Find where the given text appears and provide that cell's center as [X, Y] coordinate. 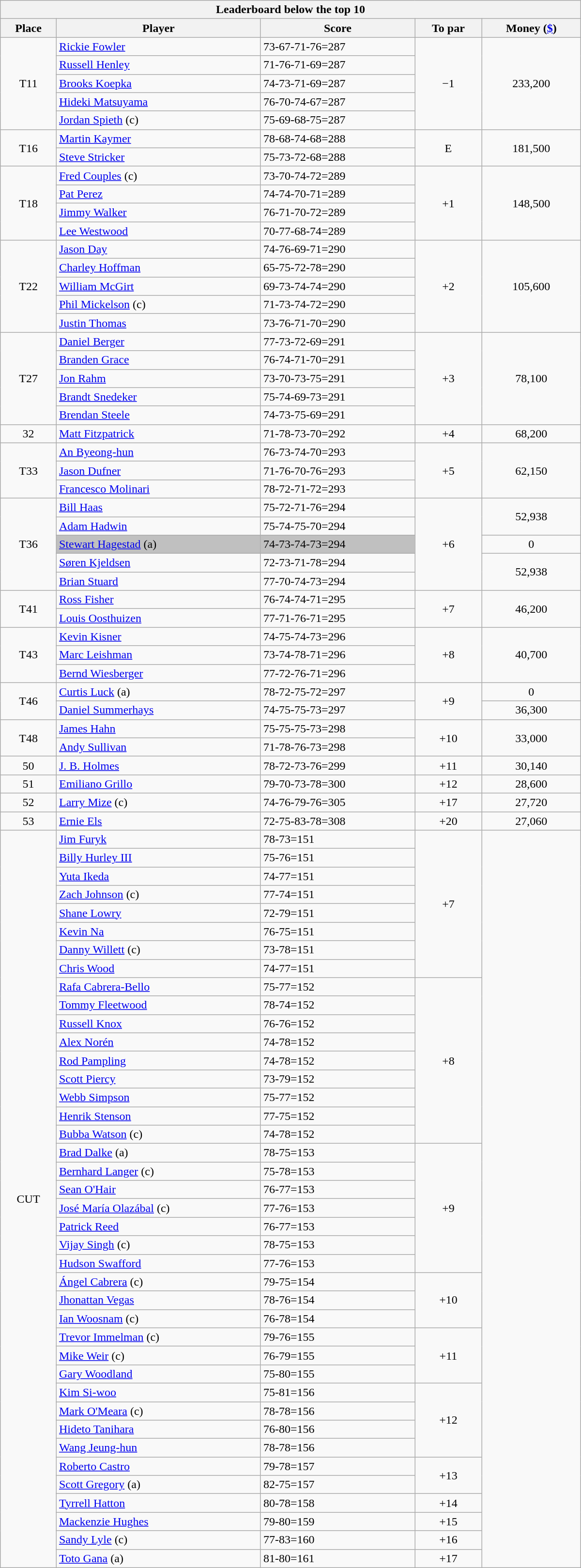
75-81=156 [337, 1392]
T22 [29, 286]
32 [29, 434]
T11 [29, 83]
T48 [29, 738]
73-67-71-76=287 [337, 47]
74-73-75-69=291 [337, 415]
Andy Sullivan [158, 747]
Webb Simpson [158, 1097]
75-74-69-73=291 [337, 397]
79-70-73-78=300 [337, 784]
+5 [448, 470]
53 [29, 821]
Justin Thomas [158, 323]
Russell Henley [158, 65]
−1 [448, 83]
75-80=155 [337, 1374]
Roberto Castro [158, 1466]
Henrik Stenson [158, 1116]
+4 [448, 434]
74-75-75-73=297 [337, 710]
Pat Perez [158, 194]
Mike Weir (c) [158, 1355]
71-78-73-70=292 [337, 434]
Francesco Molinari [158, 489]
76-78=154 [337, 1319]
T43 [29, 655]
Player [158, 28]
Lee Westwood [158, 231]
+16 [448, 1540]
79-78=157 [337, 1466]
Wang Jeung-hun [158, 1448]
Shane Lowry [158, 913]
T36 [29, 544]
Hideto Tanihara [158, 1429]
Sean O'Hair [158, 1190]
74-76-69-71=290 [337, 249]
Søren Kjeldsen [158, 563]
+3 [448, 378]
81-80=161 [337, 1558]
Jhonattan Vegas [158, 1300]
Louis Oosthuizen [158, 618]
+14 [448, 1503]
78-74=152 [337, 1005]
62,150 [531, 470]
Bubba Watson (c) [158, 1134]
76-70-74-67=287 [337, 102]
78-72-71-72=293 [337, 489]
Curtis Luck (a) [158, 692]
Vijay Singh (c) [158, 1245]
79-75=154 [337, 1282]
Scott Gregory (a) [158, 1485]
Trevor Immelman (c) [158, 1337]
Mackenzie Hughes [158, 1521]
Place [29, 28]
82-75=157 [337, 1485]
78-76=154 [337, 1300]
71-78-76-73=298 [337, 747]
Daniel Summerhays [158, 710]
27,060 [531, 821]
Billy Hurley III [158, 858]
Leaderboard below the top 10 [290, 10]
52 [29, 802]
28,600 [531, 784]
Phil Mickelson (c) [158, 305]
Martin Kaymer [158, 139]
Brendan Steele [158, 415]
76-76=152 [337, 1024]
50 [29, 765]
+6 [448, 544]
James Hahn [158, 729]
72-73-71-78=294 [337, 563]
Jon Rahm [158, 378]
Jason Dufner [158, 470]
Branden Grace [158, 360]
Ángel Cabrera (c) [158, 1282]
78,100 [531, 378]
Money ($) [531, 28]
33,000 [531, 738]
CUT [29, 1199]
T27 [29, 378]
Chris Wood [158, 968]
73-70-74-72=289 [337, 175]
Rickie Fowler [158, 47]
72-75-83-78=308 [337, 821]
Rod Pampling [158, 1060]
76-73-74-70=293 [337, 452]
76-74-74-71=295 [337, 600]
75-75-75-73=298 [337, 729]
79-76=155 [337, 1337]
To par [448, 28]
75-73-72-68=288 [337, 157]
Score [337, 28]
105,600 [531, 286]
+15 [448, 1521]
Charley Hoffman [158, 268]
76-71-70-72=289 [337, 212]
Emiliano Grillo [158, 784]
75-72-71-76=294 [337, 507]
Toto Gana (a) [158, 1558]
Alex Norén [158, 1042]
69-73-74-74=290 [337, 286]
Sandy Lyle (c) [158, 1540]
+20 [448, 821]
46,200 [531, 609]
Danny Willett (c) [158, 950]
76-80=156 [337, 1429]
+13 [448, 1475]
233,200 [531, 83]
+2 [448, 286]
148,500 [531, 203]
Jordan Spieth (c) [158, 120]
78-73=151 [337, 839]
Kevin Kisner [158, 637]
Bernd Wiesberger [158, 673]
Kim Si-woo [158, 1392]
73-76-71-70=290 [337, 323]
75-74-75-70=294 [337, 526]
76-79=155 [337, 1355]
An Byeong-hun [158, 452]
Patrick Reed [158, 1226]
77-70-74-73=294 [337, 581]
+1 [448, 203]
T46 [29, 701]
J. B. Holmes [158, 765]
74-76-79-76=305 [337, 802]
William McGirt [158, 286]
Daniel Berger [158, 342]
74-73-74-73=294 [337, 544]
75-76=151 [337, 858]
Yuta Ikeda [158, 876]
73-74-78-71=296 [337, 655]
77-71-76-71=295 [337, 618]
Stewart Hagestad (a) [158, 544]
77-72-76-71=296 [337, 673]
77-75=152 [337, 1116]
Matt Fitzpatrick [158, 434]
71-76-71-69=287 [337, 65]
75-78=153 [337, 1171]
Adam Hadwin [158, 526]
Steve Stricker [158, 157]
T16 [29, 148]
77-83=160 [337, 1540]
Brandt Snedeker [158, 397]
77-73-72-69=291 [337, 342]
Mark O'Meara (c) [158, 1411]
E [448, 148]
79-80=159 [337, 1521]
75-69-68-75=287 [337, 120]
T33 [29, 470]
Jimmy Walker [158, 212]
José María Olazábal (c) [158, 1208]
72-79=151 [337, 913]
Fred Couples (c) [158, 175]
77-74=151 [337, 895]
74-75-74-73=296 [337, 637]
Zach Johnson (c) [158, 895]
73-70-73-75=291 [337, 378]
78-72-75-72=297 [337, 692]
78-68-74-68=288 [337, 139]
76-75=151 [337, 931]
74-74-70-71=289 [337, 194]
70-77-68-74=289 [337, 231]
Bill Haas [158, 507]
Jim Furyk [158, 839]
Larry Mize (c) [158, 802]
73-78=151 [337, 950]
73-79=152 [337, 1079]
65-75-72-78=290 [337, 268]
80-78=158 [337, 1503]
74-73-71-69=287 [337, 83]
Gary Woodland [158, 1374]
Brian Stuard [158, 581]
36,300 [531, 710]
68,200 [531, 434]
Brad Dalke (a) [158, 1153]
Hideki Matsuyama [158, 102]
Kevin Na [158, 931]
71-76-70-76=293 [337, 470]
Scott Piercy [158, 1079]
Bernhard Langer (c) [158, 1171]
71-73-74-72=290 [337, 305]
Jason Day [158, 249]
Ian Woosnam (c) [158, 1319]
Hudson Swafford [158, 1263]
27,720 [531, 802]
Ernie Els [158, 821]
Brooks Koepka [158, 83]
78-72-73-76=299 [337, 765]
Rafa Cabrera-Bello [158, 987]
181,500 [531, 148]
76-74-71-70=291 [337, 360]
T18 [29, 203]
Ross Fisher [158, 600]
Russell Knox [158, 1024]
Marc Leishman [158, 655]
Tyrrell Hatton [158, 1503]
T41 [29, 609]
40,700 [531, 655]
Tommy Fleetwood [158, 1005]
30,140 [531, 765]
51 [29, 784]
